Search for the cell housing the specified text and yield its (X, Y) center coordinate. 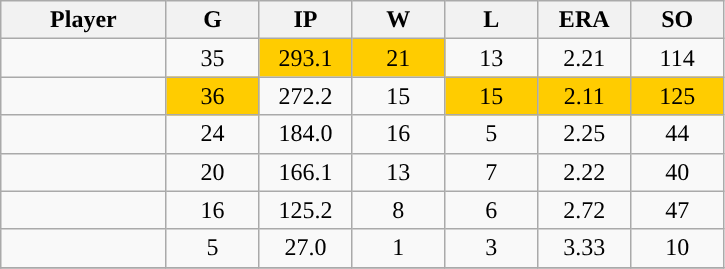
21 (398, 58)
ERA (584, 20)
IP (306, 20)
114 (678, 58)
35 (212, 58)
3.33 (584, 248)
24 (212, 134)
184.0 (306, 134)
SO (678, 20)
272.2 (306, 96)
L (492, 20)
8 (398, 210)
44 (678, 134)
2.72 (584, 210)
10 (678, 248)
Player (84, 20)
293.1 (306, 58)
2.11 (584, 96)
2.25 (584, 134)
40 (678, 172)
47 (678, 210)
2.22 (584, 172)
G (212, 20)
2.21 (584, 58)
W (398, 20)
36 (212, 96)
125 (678, 96)
1 (398, 248)
27.0 (306, 248)
20 (212, 172)
3 (492, 248)
166.1 (306, 172)
6 (492, 210)
7 (492, 172)
125.2 (306, 210)
